Find where the given text appears and provide that cell's center as (x, y) coordinate. 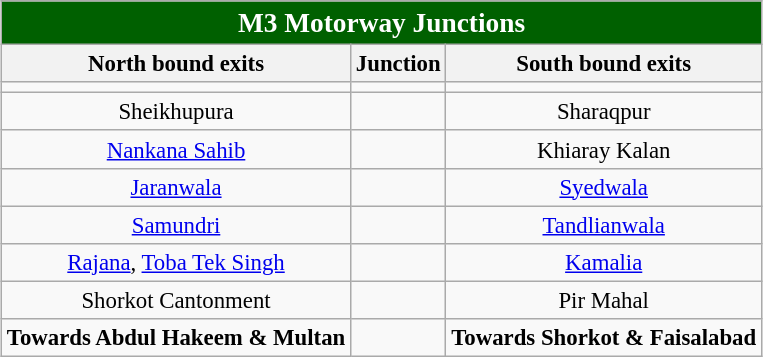
Sharaqpur (604, 112)
Jaranwala (176, 187)
Nankana Sahib (176, 150)
M3 Motorway Junctions (382, 23)
Shorkot Cantonment (176, 300)
Samundri (176, 225)
South bound exits (604, 64)
Sheikhupura (176, 112)
North bound exits (176, 64)
Khiaray Kalan (604, 150)
Kamalia (604, 262)
Rajana, Toba Tek Singh (176, 262)
Junction (398, 64)
Towards Shorkot & Faisalabad (604, 338)
Pir Mahal (604, 300)
Tandlianwala (604, 225)
Towards Abdul Hakeem & Multan (176, 338)
Syedwala (604, 187)
